Locate the cell with the specified text and output its (x, y) center coordinate. 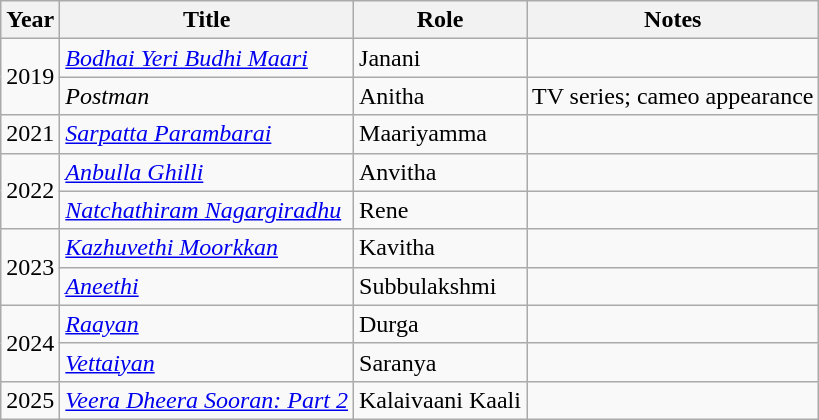
2023 (30, 267)
Title (207, 20)
Anitha (440, 96)
Anbulla Ghilli (207, 172)
Vettaiyan (207, 362)
Durga (440, 324)
2021 (30, 134)
Aneethi (207, 286)
Natchathiram Nagargiradhu (207, 210)
Sarpatta Parambarai (207, 134)
2025 (30, 400)
Veera Dheera Sooran: Part 2 (207, 400)
Role (440, 20)
Kavitha (440, 248)
Subbulakshmi (440, 286)
Raayan (207, 324)
Anvitha (440, 172)
Kazhuvethi Moorkkan (207, 248)
Bodhai Yeri Budhi Maari (207, 58)
Year (30, 20)
Kalaivaani Kaali (440, 400)
TV series; cameo appearance (672, 96)
Rene (440, 210)
Saranya (440, 362)
Notes (672, 20)
Janani (440, 58)
Postman (207, 96)
2024 (30, 343)
2019 (30, 77)
2022 (30, 191)
Maariyamma (440, 134)
